Capture the cell that displays the provided text and extract its (X, Y) central coordinate. 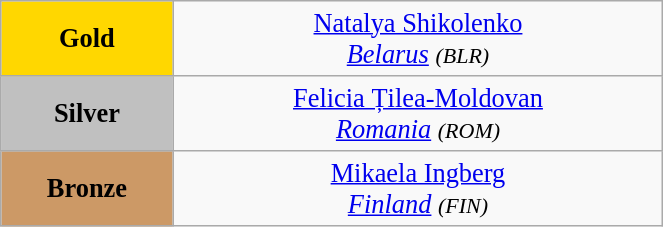
Mikaela IngbergFinland (FIN) (418, 188)
Natalya ShikolenkoBelarus (BLR) (418, 38)
Gold (87, 38)
Felicia Țilea-MoldovanRomania (ROM) (418, 112)
Bronze (87, 188)
Silver (87, 112)
